Determine the [X, Y] coordinate at the center of the cell enclosing the given text.  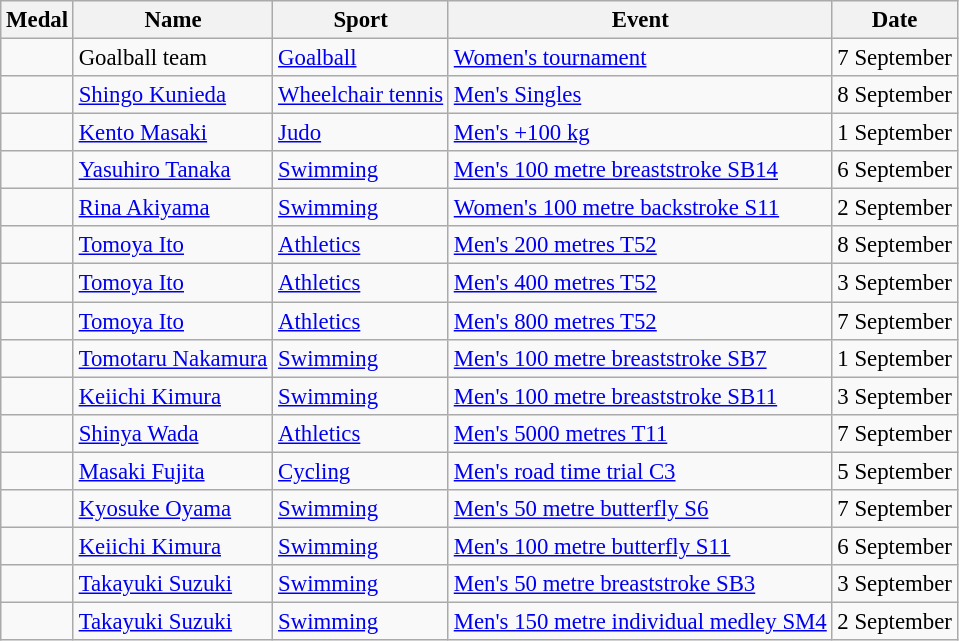
Kento Masaki [172, 133]
Men's road time trial C3 [640, 471]
Women's 100 metre backstroke S11 [640, 208]
Event [640, 20]
Shinya Wada [172, 433]
Medal [38, 20]
Men's 400 metres T52 [640, 283]
Men's 800 metres T52 [640, 321]
Tomotaru Nakamura [172, 358]
5 September [894, 471]
Kyosuke Oyama [172, 509]
Women's tournament [640, 58]
Men's 50 metre butterfly S6 [640, 509]
Wheelchair tennis [361, 95]
Judo [361, 133]
Shingo Kunieda [172, 95]
Yasuhiro Tanaka [172, 170]
Cycling [361, 471]
Sport [361, 20]
Goalball [361, 58]
Men's 100 metre breaststroke SB7 [640, 358]
Men's 100 metre breaststroke SB14 [640, 170]
Men's 200 metres T52 [640, 245]
Men's Singles [640, 95]
Men's 5000 metres T11 [640, 433]
Masaki Fujita [172, 471]
Men's 150 metre individual medley SM4 [640, 621]
Goalball team [172, 58]
Men's 50 metre breaststroke SB3 [640, 584]
Men's +100 kg [640, 133]
Name [172, 20]
Date [894, 20]
Rina Akiyama [172, 208]
Men's 100 metre breaststroke SB11 [640, 396]
Men's 100 metre butterfly S11 [640, 546]
